Capture the cell that displays the provided text and extract its [X, Y] central coordinate. 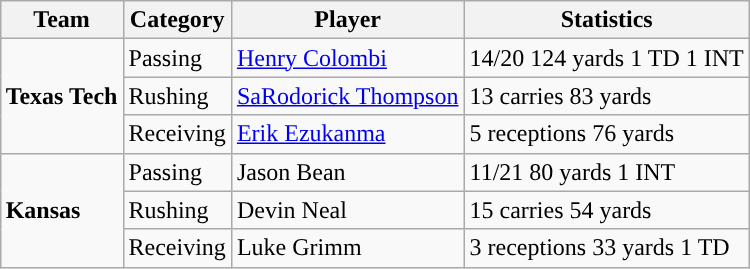
Statistics [606, 20]
Team [62, 20]
Devin Neal [348, 210]
11/21 80 yards 1 INT [606, 172]
Jason Bean [348, 172]
14/20 124 yards 1 TD 1 INT [606, 58]
13 carries 83 yards [606, 96]
Luke Grimm [348, 248]
Kansas [62, 210]
5 receptions 76 yards [606, 134]
3 receptions 33 yards 1 TD [606, 248]
15 carries 54 yards [606, 210]
Player [348, 20]
Erik Ezukanma [348, 134]
Category [177, 20]
Henry Colombi [348, 58]
SaRodorick Thompson [348, 96]
Texas Tech [62, 96]
